For the text-containing cell, return its midpoint in [X, Y] coordinate format. 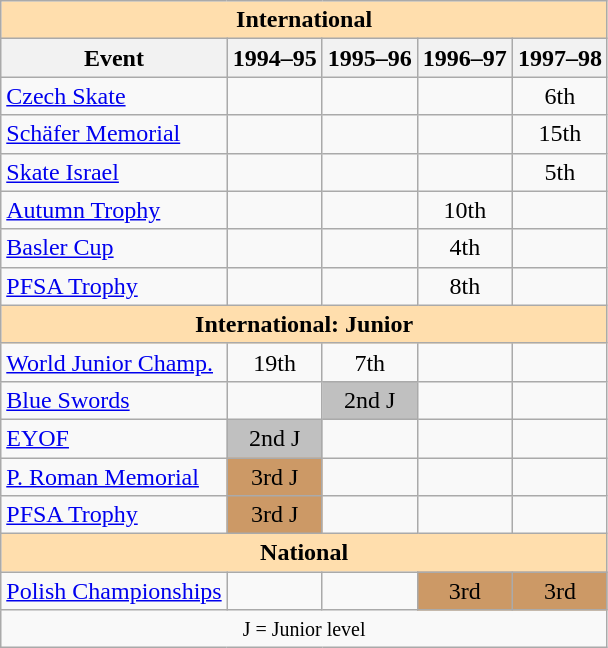
International: Junior [304, 324]
6th [560, 96]
Skate Israel [114, 172]
Autumn Trophy [114, 210]
4th [464, 248]
P. Roman Memorial [114, 477]
1996–97 [464, 58]
Polish Championships [114, 591]
1995–96 [370, 58]
International [304, 20]
1994–95 [274, 58]
National [304, 553]
Basler Cup [114, 248]
World Junior Champ. [114, 362]
1997–98 [560, 58]
5th [560, 172]
7th [370, 362]
10th [464, 210]
15th [560, 134]
Blue Swords [114, 400]
Czech Skate [114, 96]
19th [274, 362]
J = Junior level [304, 629]
8th [464, 286]
Schäfer Memorial [114, 134]
EYOF [114, 438]
Event [114, 58]
